Output the (x, y) coordinate of the center of the cell containing the given text.  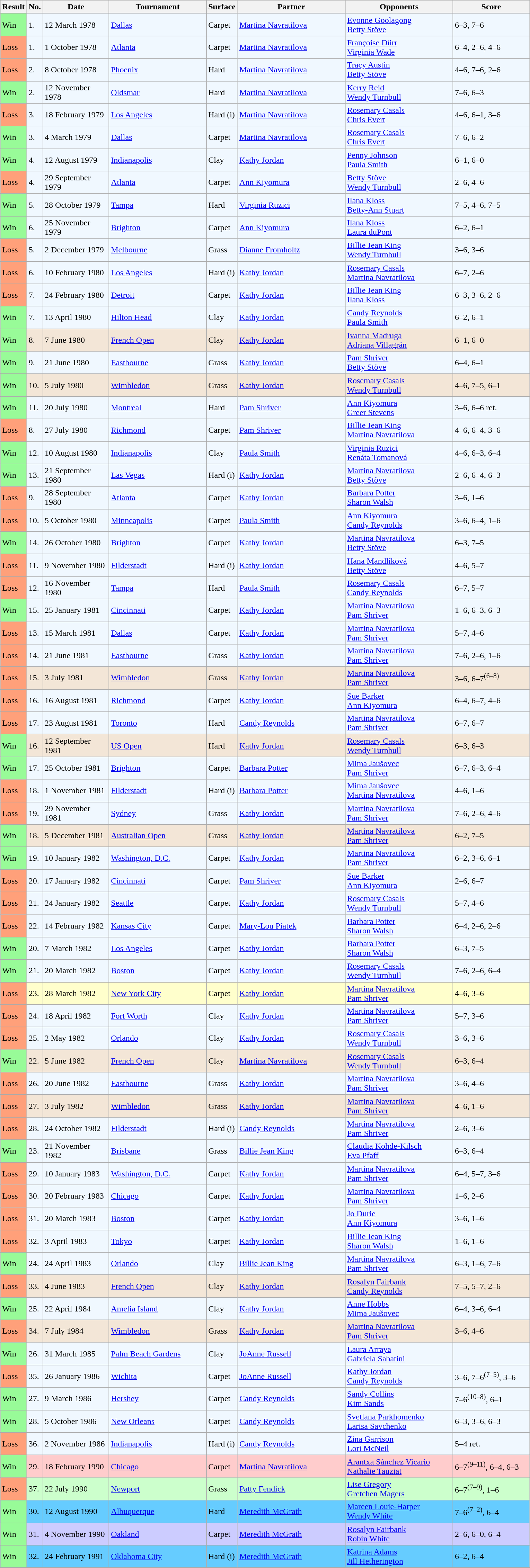
6–4, 2–6, 2–6 (491, 926)
New Orleans (158, 1422)
6–3, 3–6, 6–3 (491, 1422)
21 June 1981 (76, 656)
6–7, 2–6 (491, 272)
7–6, 2–6, 1–6 (491, 656)
Las Vegas (158, 475)
29 September 1979 (76, 182)
22 April 1984 (76, 1309)
28 October 1979 (76, 205)
Palm Beach Gardens (158, 1354)
Surface (222, 7)
7 June 1980 (76, 340)
Montreal (158, 408)
20 February 1983 (76, 1196)
14 February 1982 (76, 926)
6–2, 6–4 (491, 1557)
10 January 1983 (76, 1174)
7–6, 6–3 (491, 92)
7–6, 2–6, 6–4 (491, 971)
6–3, 3–6, 2–6 (491, 295)
6–7(7–9), 1–6 (491, 1489)
Arantxa Sánchez Vicario Nathalie Tauziat (399, 1467)
2–6, 4–6 (491, 182)
6–7(9–11), 6–4, 6–3 (491, 1467)
8 October 1978 (76, 70)
1 November 1981 (76, 791)
25 November 1979 (76, 227)
24 February 1991 (76, 1557)
21 September 1980 (76, 475)
Tournament (158, 7)
6–4, 2–6, 4–6 (491, 47)
Dianne Fromholtz (291, 250)
3–6, 6–7(6–8) (491, 678)
18 February 1979 (76, 115)
Tokyo (158, 1241)
Rosalyn Fairbank Candy Reynolds (399, 1286)
Billie Jean King Ilana Kloss (399, 295)
Pam Shriver Betty Stöve (399, 363)
Anne Hobbs Mima Jaušovec (399, 1309)
Amelia Island (158, 1309)
Oldsmar (158, 92)
12 August 1979 (76, 160)
2 November 1986 (76, 1444)
6–4, 3–6, 6–4 (491, 1309)
20 March 1982 (76, 971)
5 October 1986 (76, 1422)
6–4, 6–7, 4–6 (491, 701)
28 September 1980 (76, 498)
10 February 1980 (76, 272)
3 July 1982 (76, 1106)
25 January 1981 (76, 610)
3–6, 6–6 ret. (491, 408)
3–6, 6–4, 1–6 (491, 520)
Kathy Jordan Candy Reynolds (399, 1377)
Mary-Lou Piatek (291, 926)
20 March 1983 (76, 1219)
12 September 1981 (76, 746)
Oakland (158, 1534)
24 April 1983 (76, 1264)
7–6(7–2), 6–4 (491, 1512)
Oklahoma City (158, 1557)
Patty Fendick (291, 1489)
5–4 ret. (491, 1444)
Rosemary Casals Martina Navratilova (399, 272)
Newport (158, 1489)
New York City (158, 993)
4–6, 6–1, 3–6 (491, 115)
5 June 1982 (76, 1061)
Billie Jean King Wendy Turnbull (399, 250)
7 July 1984 (76, 1331)
4 June 1983 (76, 1286)
Betty Stöve Wendy Turnbull (399, 182)
24 October 1982 (76, 1129)
Mima Jaušovec Pam Shriver (399, 768)
34. (35, 1331)
Rosemary Casals Candy Reynolds (399, 588)
2 May 1982 (76, 1039)
28 March 1982 (76, 993)
Albuquerque (158, 1512)
Zina Garrison Lori McNeil (399, 1444)
Hana Mandlíková Betty Stöve (399, 565)
15 March 1981 (76, 633)
37. (35, 1489)
Wichita (158, 1377)
4 November 1990 (76, 1534)
Melbourne (158, 250)
Opponents (399, 7)
7–6, 2–6, 4–6 (491, 813)
6–4, 6–1 (491, 363)
1–6, 6–3, 6–3 (491, 610)
22 July 1990 (76, 1489)
Fort Worth (158, 1016)
Mareen Louie-Harper Wendy White (399, 1512)
2–6, 6–0, 6–4 (491, 1534)
4–6, 5–7 (491, 565)
6–3, 6–3 (491, 746)
Candy Reynolds Paula Smith (399, 318)
21 November 1982 (76, 1151)
Laura Arraya Gabriela Sabatini (399, 1354)
Jo Durie Ann Kiyomura (399, 1219)
Australian Open (158, 836)
3 April 1983 (76, 1241)
12 March 1978 (76, 25)
31 March 1985 (76, 1354)
Virginia Ruzici Renáta Tomanová (399, 453)
6–7, 6–7 (491, 723)
7 March 1982 (76, 948)
7–6, 6–2 (491, 137)
2 December 1979 (76, 250)
Penny Johnson Paula Smith (399, 160)
Kerry Reid Wendy Turnbull (399, 92)
Rosalyn Fairbank Robin White (399, 1534)
Evonne Goolagong Betty Stöve (399, 25)
2–6, 6–4, 6–3 (491, 475)
Françoise Dürr Virginia Wade (399, 47)
2–6, 3–6 (491, 1129)
Seattle (158, 903)
4 March 1979 (76, 137)
3–6, 7–6(7–5), 3–6 (491, 1377)
Minneapolis (158, 520)
Score (491, 7)
1 October 1978 (76, 47)
21 June 1980 (76, 363)
6–2, 7–5 (491, 836)
Ivanna Madruga Adriana Villagrán (399, 340)
16 August 1981 (76, 701)
18 April 1982 (76, 1016)
10 January 1982 (76, 858)
Ann Kiyomura Candy Reynolds (399, 520)
4–6, 7–5, 6–1 (491, 385)
Mima Jaušovec Martina Navratilova (399, 791)
13 April 1980 (76, 318)
Sydney (158, 813)
7–5, 4–6, 7–5 (491, 205)
7–5, 5–7, 2–6 (491, 1286)
2–6, 6–7 (491, 881)
Ilana Kloss Laura duPont (399, 227)
18 February 1990 (76, 1467)
Phoenix (158, 70)
1–6, 2–6 (491, 1196)
Svetlana Parkhomenko Larisa Savchenko (399, 1422)
4–6, 6–3, 6–4 (491, 453)
24 January 1982 (76, 903)
Date (76, 7)
12 August 1990 (76, 1512)
3 July 1981 (76, 678)
20 July 1980 (76, 408)
Hilton Head (158, 318)
9 November 1980 (76, 565)
Billie Jean King Sharon Walsh (399, 1241)
6–3, 1–6, 7–6 (491, 1264)
7–6(10–8), 6–1 (491, 1399)
25 October 1981 (76, 768)
Katrina Adams Jill Hetherington (399, 1557)
6–4, 5–7, 3–6 (491, 1174)
23 August 1981 (76, 723)
Result (14, 7)
6–3, 7–6 (491, 25)
No. (35, 7)
29 November 1981 (76, 813)
16 November 1980 (76, 588)
5 December 1981 (76, 836)
12 November 1978 (76, 92)
36. (35, 1444)
9 March 1986 (76, 1399)
6–7, 5–7 (491, 588)
27 July 1980 (76, 430)
Toronto (158, 723)
Sandy Collins Kim Sands (399, 1399)
Lise Gregory Gretchen Magers (399, 1489)
10 August 1980 (76, 453)
Virginia Ruzici (291, 205)
Hershey (158, 1399)
4–6, 3–6 (491, 993)
35. (35, 1377)
Brisbane (158, 1151)
20 June 1982 (76, 1084)
5 July 1980 (76, 385)
US Open (158, 746)
5–7, 3–6 (491, 1016)
Ann Kiyomura Greer Stevens (399, 408)
Detroit (158, 295)
4–6, 6–4, 3–6 (491, 430)
26 October 1980 (76, 543)
Partner (291, 7)
5 October 1980 (76, 520)
26 January 1986 (76, 1377)
Tracy Austin Betty Stöve (399, 70)
33. (35, 1286)
24 February 1980 (76, 295)
6–2, 3–6, 6–1 (491, 858)
Ilana Kloss Betty-Ann Stuart (399, 205)
6–7, 6–3, 6–4 (491, 768)
Claudia Kohde-Kilsch Eva Pfaff (399, 1151)
Billie Jean King Martina Navratilova (399, 430)
17 January 1982 (76, 881)
4–6, 7–6, 2–6 (491, 70)
1–6, 1–6 (491, 1241)
Kansas City (158, 926)
